Identify which cell holds the provided text, then report its (X, Y) central coordinate. 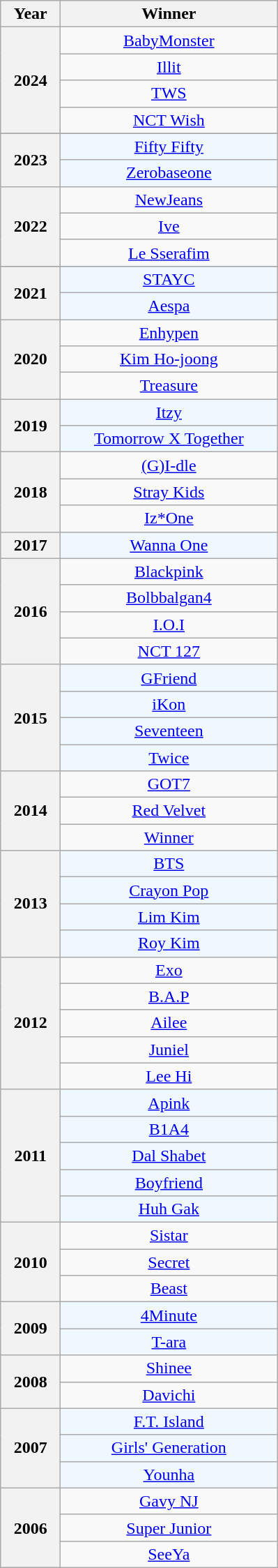
2009 (31, 1329)
2020 (31, 359)
Wanna One (169, 545)
Younha (169, 1474)
Seventeen (169, 731)
Boyfriend (169, 1183)
Stray Kids (169, 492)
GFriend (169, 678)
NCT Wish (169, 120)
Super Junior (169, 1528)
Sistar (169, 1236)
Secret (169, 1262)
Shinee (169, 1368)
2018 (31, 492)
2021 (31, 292)
2017 (31, 545)
Le Sserafim (169, 253)
(G)I-dle (169, 465)
4Minute (169, 1315)
Ailee (169, 1023)
2006 (31, 1528)
iKon (169, 704)
Iz*One (169, 518)
Bolbbalgan4 (169, 598)
NewJeans (169, 200)
T-ara (169, 1342)
2010 (31, 1262)
2019 (31, 426)
Tomorrow X Together (169, 439)
Gavy NJ (169, 1501)
2013 (31, 904)
B.A.P (169, 996)
GOT7 (169, 784)
Lim Kim (169, 917)
Aespa (169, 306)
Zerobaseone (169, 173)
2016 (31, 611)
Apink (169, 1103)
2023 (31, 160)
2008 (31, 1382)
Twice (169, 757)
BTS (169, 864)
Fifty Fifty (169, 147)
Beast (169, 1289)
SeeYa (169, 1554)
2012 (31, 1023)
Dal Shabet (169, 1156)
2015 (31, 717)
Enhypen (169, 333)
2022 (31, 226)
Illit (169, 67)
Treasure (169, 386)
Blackpink (169, 572)
Roy Kim (169, 943)
STAYC (169, 279)
Red Velvet (169, 811)
F.T. Island (169, 1421)
Girls' Generation (169, 1448)
Crayon Pop (169, 890)
BabyMonster (169, 40)
TWS (169, 94)
2014 (31, 811)
2024 (31, 80)
Year (31, 14)
2007 (31, 1448)
Juniel (169, 1050)
B1A4 (169, 1129)
Itzy (169, 412)
Lee Hi (169, 1076)
Exo (169, 970)
Davichi (169, 1395)
I.O.I (169, 625)
NCT 127 (169, 651)
2011 (31, 1156)
Kim Ho-joong (169, 359)
Huh Gak (169, 1209)
Ive (169, 226)
